Locate the cell with the specified text and output its [x, y] center coordinate. 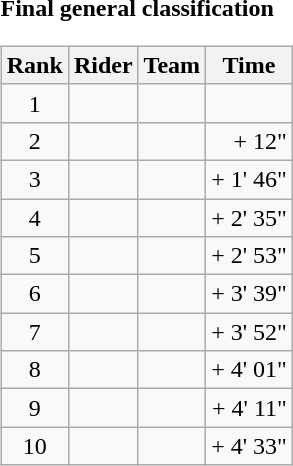
10 [34, 446]
8 [34, 370]
+ 4' 33" [250, 446]
3 [34, 179]
Team [172, 65]
+ 3' 39" [250, 294]
+ 2' 35" [250, 217]
Time [250, 65]
7 [34, 332]
+ 1' 46" [250, 179]
Rider [103, 65]
+ 4' 01" [250, 370]
9 [34, 408]
5 [34, 256]
6 [34, 294]
+ 3' 52" [250, 332]
2 [34, 141]
4 [34, 217]
+ 2' 53" [250, 256]
1 [34, 103]
+ 12" [250, 141]
+ 4' 11" [250, 408]
Rank [34, 65]
